Pinpoint the cell where the given text exists, returning its (X, Y) midpoint coordinate. 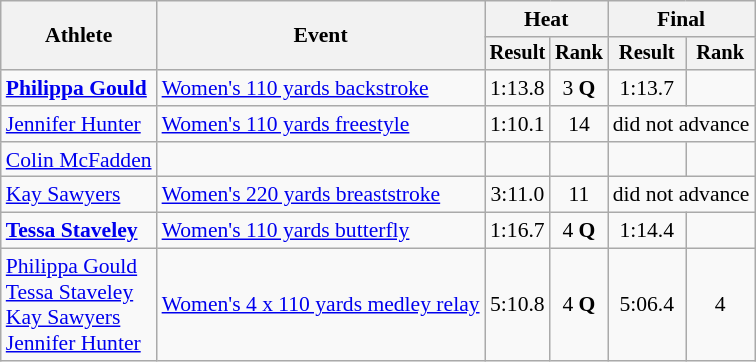
4 (720, 305)
11 (579, 195)
Women's 110 yards butterfly (321, 231)
1:13.7 (647, 88)
Women's 220 yards breaststroke (321, 195)
Colin McFadden (79, 160)
Heat (546, 19)
1:10.1 (518, 124)
Athlete (79, 36)
3:11.0 (518, 195)
14 (579, 124)
Women's 4 x 110 yards medley relay (321, 305)
Women's 110 yards freestyle (321, 124)
1:14.4 (647, 231)
Jennifer Hunter (79, 124)
Philippa GouldTessa StaveleyKay SawyersJennifer Hunter (79, 305)
Tessa Staveley (79, 231)
Women's 110 yards backstroke (321, 88)
Philippa Gould (79, 88)
5:10.8 (518, 305)
Final (682, 19)
3 Q (579, 88)
1:16.7 (518, 231)
5:06.4 (647, 305)
Event (321, 36)
Kay Sawyers (79, 195)
1:13.8 (518, 88)
